Return (x, y) of the center of cell containing provided text 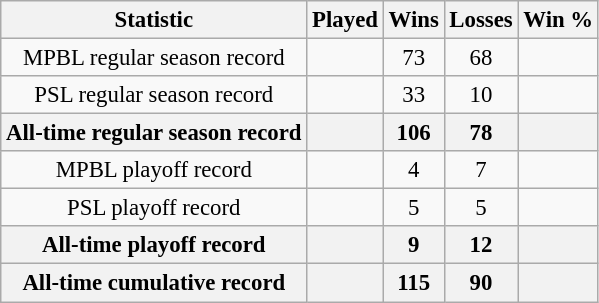
PSL playoff record (154, 208)
106 (414, 133)
10 (481, 95)
MPBL regular season record (154, 58)
Statistic (154, 20)
Win % (558, 20)
MPBL playoff record (154, 170)
7 (481, 170)
68 (481, 58)
All-time playoff record (154, 245)
Losses (481, 20)
Wins (414, 20)
78 (481, 133)
All-time regular season record (154, 133)
PSL regular season record (154, 95)
90 (481, 283)
12 (481, 245)
9 (414, 245)
4 (414, 170)
33 (414, 95)
Played (345, 20)
All-time cumulative record (154, 283)
115 (414, 283)
73 (414, 58)
